Extract the (x, y) coordinate from the center of the cell holding the provided text.  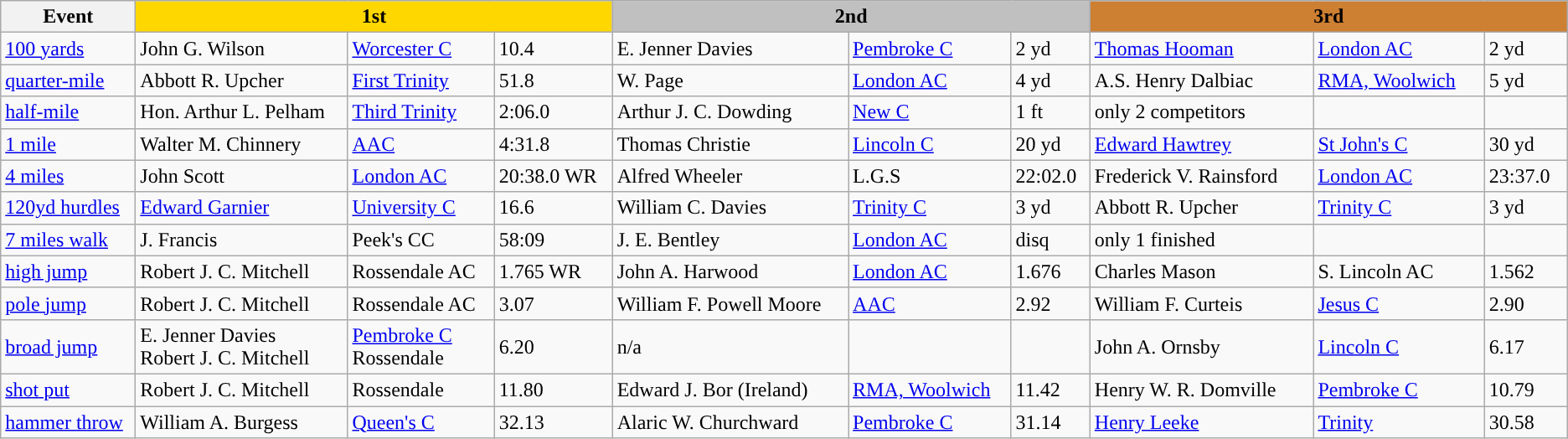
E. Jenner Davies (730, 49)
only 1 finished (1201, 240)
11.42 (1050, 390)
23:37.0 (1526, 176)
2nd (851, 17)
Event (69, 17)
20 yd (1050, 144)
only 2 competitors (1201, 112)
high jump (69, 271)
S. Lincoln AC (1399, 271)
1 mile (69, 144)
Worcester C (420, 49)
W. Page (730, 80)
51.8 (553, 80)
120yd hurdles (69, 208)
30.58 (1526, 421)
4 miles (69, 176)
16.6 (553, 208)
Frederick V. Rainsford (1201, 176)
Edward Garnier (241, 208)
2.92 (1050, 303)
Alfred Wheeler (730, 176)
New C (930, 112)
John G. Wilson (241, 49)
6.20 (553, 347)
Rossendale (420, 390)
Thomas Hooman (1201, 49)
shot put (69, 390)
William F. Powell Moore (730, 303)
First Trinity (420, 80)
58:09 (553, 240)
A.S. Henry Dalbiac (1201, 80)
St John's C (1399, 144)
10.4 (553, 49)
Peek's CC (420, 240)
4 yd (1050, 80)
J. Francis (241, 240)
John Scott (241, 176)
20:38.0 WR (553, 176)
John A. Harwood (730, 271)
Jesus C (1399, 303)
L.G.S (930, 176)
Charles Mason (1201, 271)
1 ft (1050, 112)
n/a (730, 347)
32.13 (553, 421)
1.676 (1050, 271)
University C (420, 208)
Queen's C (420, 421)
J. E. Bentley (730, 240)
disq (1050, 240)
Arthur J. C. Dowding (730, 112)
30 yd (1526, 144)
6.17 (1526, 347)
1.562 (1526, 271)
William A. Burgess (241, 421)
2.90 (1526, 303)
John A. Ornsby (1201, 347)
31.14 (1050, 421)
3.07 (553, 303)
5 yd (1526, 80)
hammer throw (69, 421)
Pembroke C Rossendale (420, 347)
Trinity (1399, 421)
E. Jenner DaviesRobert J. C. Mitchell (241, 347)
Edward J. Bor (Ireland) (730, 390)
100 yards (69, 49)
William F. Curteis (1201, 303)
William C. Davies (730, 208)
half-mile (69, 112)
Henry W. R. Domville (1201, 390)
4:31.8 (553, 144)
Thomas Christie (730, 144)
1st (374, 17)
Walter M. Chinnery (241, 144)
Third Trinity (420, 112)
Alaric W. Churchward (730, 421)
7 miles walk (69, 240)
11.80 (553, 390)
Edward Hawtrey (1201, 144)
Henry Leeke (1201, 421)
3rd (1328, 17)
1.765 WR (553, 271)
Hon. Arthur L. Pelham (241, 112)
pole jump (69, 303)
2:06.0 (553, 112)
broad jump (69, 347)
quarter-mile (69, 80)
22:02.0 (1050, 176)
10.79 (1526, 390)
